For the text-containing cell, return its midpoint in (X, Y) coordinate format. 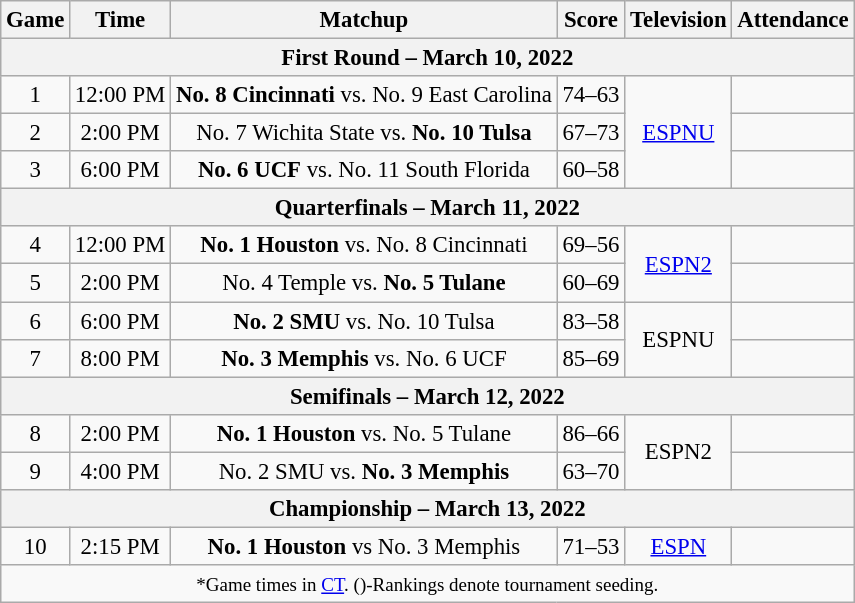
Time (120, 20)
No. 2 SMU vs. No. 3 Memphis (364, 471)
74–63 (591, 95)
4:00 PM (120, 471)
83–58 (591, 321)
69–56 (591, 245)
63–70 (591, 471)
Television (678, 20)
60–58 (591, 170)
ESPN (678, 546)
10 (36, 546)
Quarterfinals – March 11, 2022 (428, 208)
86–66 (591, 433)
9 (36, 471)
2:15 PM (120, 546)
No. 4 Temple vs. No. 5 Tulane (364, 283)
8:00 PM (120, 358)
Matchup (364, 20)
8 (36, 433)
Championship – March 13, 2022 (428, 509)
85–69 (591, 358)
3 (36, 170)
5 (36, 283)
No. 7 Wichita State vs. No. 10 Tulsa (364, 133)
No. 6 UCF vs. No. 11 South Florida (364, 170)
No. 1 Houston vs. No. 8 Cincinnati (364, 245)
7 (36, 358)
No. 3 Memphis vs. No. 6 UCF (364, 358)
Attendance (793, 20)
4 (36, 245)
No. 1 Houston vs No. 3 Memphis (364, 546)
60–69 (591, 283)
Game (36, 20)
1 (36, 95)
71–53 (591, 546)
67–73 (591, 133)
6 (36, 321)
First Round – March 10, 2022 (428, 58)
No. 2 SMU vs. No. 10 Tulsa (364, 321)
Semifinals – March 12, 2022 (428, 396)
No. 1 Houston vs. No. 5 Tulane (364, 433)
2 (36, 133)
*Game times in CT. ()-Rankings denote tournament seeding. (428, 584)
No. 8 Cincinnati vs. No. 9 East Carolina (364, 95)
Score (591, 20)
